Capture the cell that displays the provided text and extract its [X, Y] central coordinate. 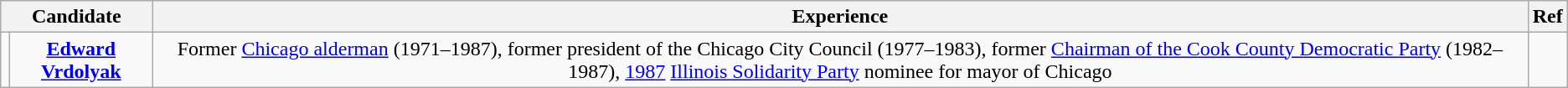
Experience [840, 17]
Candidate [77, 17]
Ref [1548, 17]
Edward Vrdolyak [81, 60]
